Identify which cell holds the provided text, then report its (x, y) central coordinate. 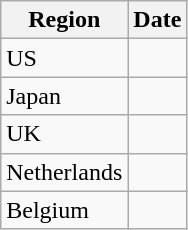
Region (64, 20)
Japan (64, 96)
UK (64, 134)
Belgium (64, 210)
Date (158, 20)
US (64, 58)
Netherlands (64, 172)
